Detect which cell encompasses the target text, then output its [X, Y] center coordinate. 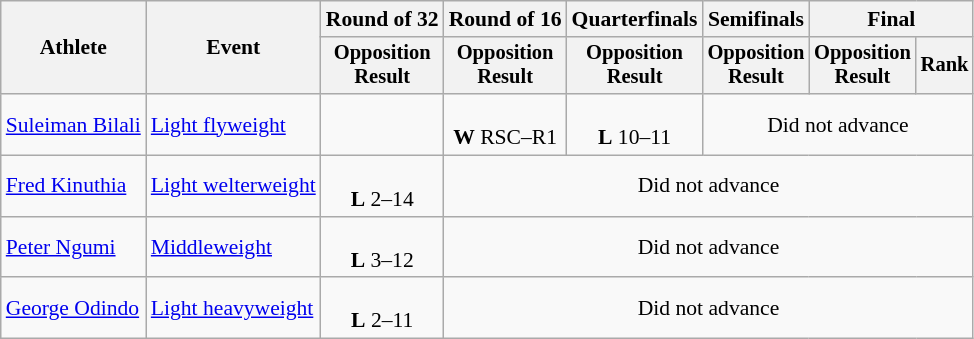
Light flyweight [234, 124]
Light welterweight [234, 186]
L 3–12 [382, 248]
George Odindo [74, 308]
Athlete [74, 48]
Round of 16 [506, 19]
L 10–11 [635, 124]
Suleiman Bilali [74, 124]
Quarterfinals [635, 19]
Rank [945, 66]
W RSC–R1 [506, 124]
Middleweight [234, 248]
Peter Ngumi [74, 248]
Light heavyweight [234, 308]
Fred Kinuthia [74, 186]
Final [891, 19]
Event [234, 48]
L 2–14 [382, 186]
Round of 32 [382, 19]
Semifinals [756, 19]
L 2–11 [382, 308]
